Detect which cell encompasses the target text, then output its (X, Y) center coordinate. 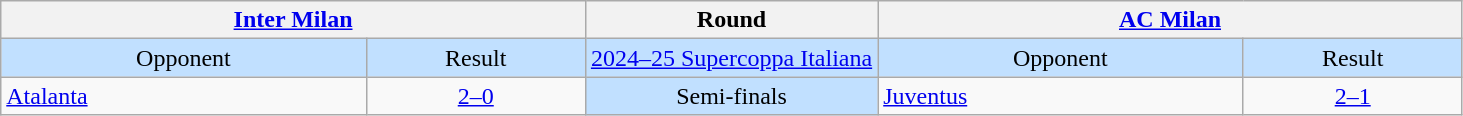
Semi-finals (731, 96)
Atalanta (184, 96)
2–1 (1352, 96)
Juventus (1060, 96)
Round (731, 20)
AC Milan (1170, 20)
Inter Milan (294, 20)
2024–25 Supercoppa Italiana (731, 58)
2–0 (476, 96)
